Locate the cell with the specified text and output its (X, Y) center coordinate. 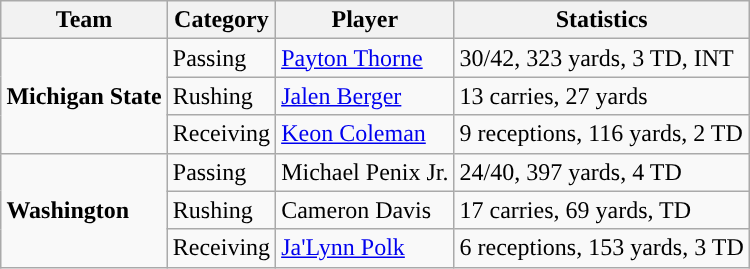
Cameron Davis (365, 210)
Jalen Berger (365, 96)
Statistics (602, 20)
24/40, 397 yards, 4 TD (602, 172)
Michigan State (84, 96)
Player (365, 20)
Michael Penix Jr. (365, 172)
13 carries, 27 yards (602, 96)
Category (221, 20)
Payton Thorne (365, 58)
Keon Coleman (365, 134)
6 receptions, 153 yards, 3 TD (602, 248)
9 receptions, 116 yards, 2 TD (602, 134)
30/42, 323 yards, 3 TD, INT (602, 58)
Ja'Lynn Polk (365, 248)
Team (84, 20)
Washington (84, 210)
17 carries, 69 yards, TD (602, 210)
